Capture the cell that displays the provided text and extract its [x, y] central coordinate. 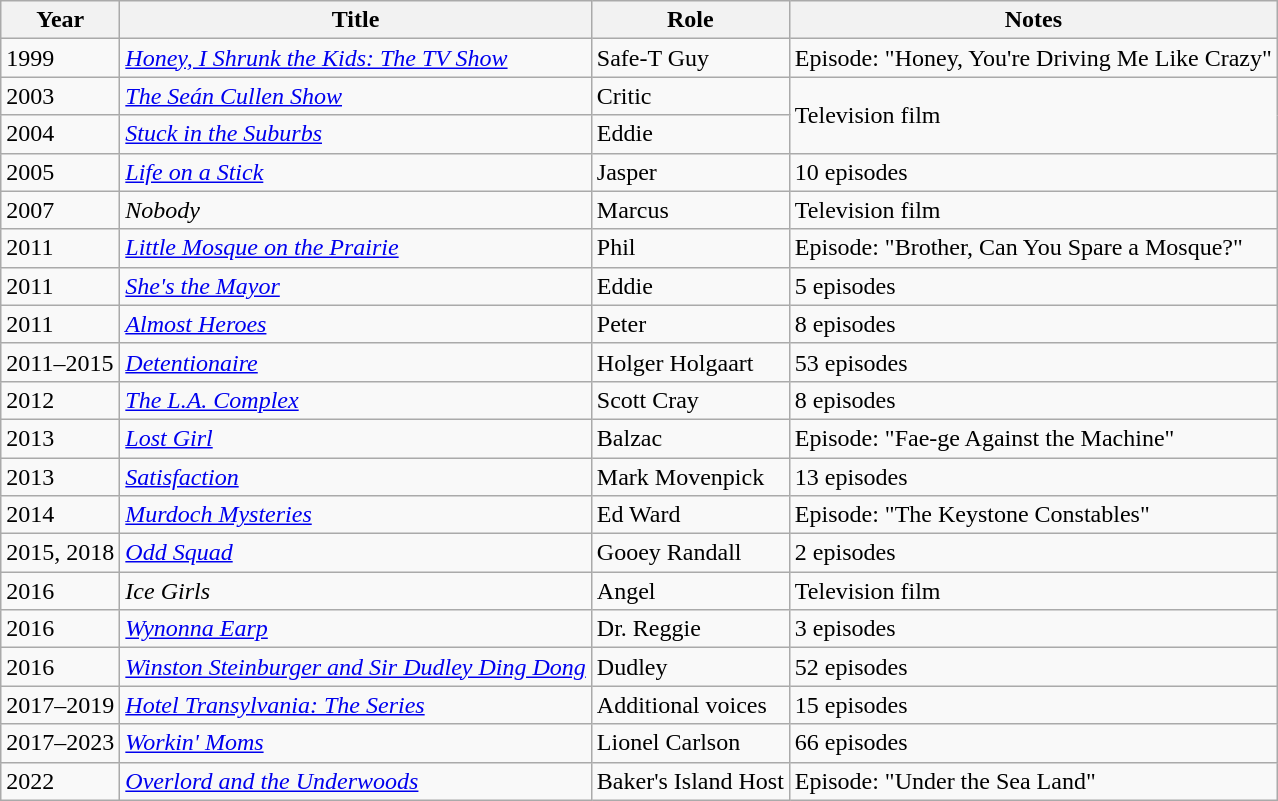
Episode: "The Keystone Constables" [1033, 515]
Episode: "Under the Sea Land" [1033, 781]
Holger Holgaart [690, 362]
Satisfaction [356, 477]
Notes [1033, 20]
Winston Steinburger and Sir Dudley Ding Dong [356, 667]
Episode: "Fae-ge Against the Machine" [1033, 438]
Title [356, 20]
2007 [60, 210]
Almost Heroes [356, 324]
Wynonna Earp [356, 629]
Hotel Transylvania: The Series [356, 705]
1999 [60, 58]
2 episodes [1033, 553]
2014 [60, 515]
Episode: "Brother, Can You Spare a Mosque?" [1033, 248]
Safe-T Guy [690, 58]
Mark Movenpick [690, 477]
Dr. Reggie [690, 629]
Role [690, 20]
Critic [690, 96]
2022 [60, 781]
52 episodes [1033, 667]
Workin' Moms [356, 743]
Peter [690, 324]
53 episodes [1033, 362]
2017–2019 [60, 705]
2015, 2018 [60, 553]
Ice Girls [356, 591]
Life on a Stick [356, 172]
The Seán Cullen Show [356, 96]
Additional voices [690, 705]
Lost Girl [356, 438]
Little Mosque on the Prairie [356, 248]
Angel [690, 591]
2017–2023 [60, 743]
Overlord and the Underwoods [356, 781]
Scott Cray [690, 400]
Baker's Island Host [690, 781]
10 episodes [1033, 172]
2003 [60, 96]
She's the Mayor [356, 286]
Dudley [690, 667]
Stuck in the Suburbs [356, 134]
2004 [60, 134]
Phil [690, 248]
Odd Squad [356, 553]
Lionel Carlson [690, 743]
Murdoch Mysteries [356, 515]
13 episodes [1033, 477]
The L.A. Complex [356, 400]
Gooey Randall [690, 553]
Ed Ward [690, 515]
Year [60, 20]
15 episodes [1033, 705]
Detentionaire [356, 362]
Balzac [690, 438]
66 episodes [1033, 743]
2012 [60, 400]
Jasper [690, 172]
2005 [60, 172]
Honey, I Shrunk the Kids: The TV Show [356, 58]
3 episodes [1033, 629]
5 episodes [1033, 286]
Marcus [690, 210]
Episode: "Honey, You're Driving Me Like Crazy" [1033, 58]
2011–2015 [60, 362]
Nobody [356, 210]
